Output the (X, Y) coordinate of the center of the cell containing the given text.  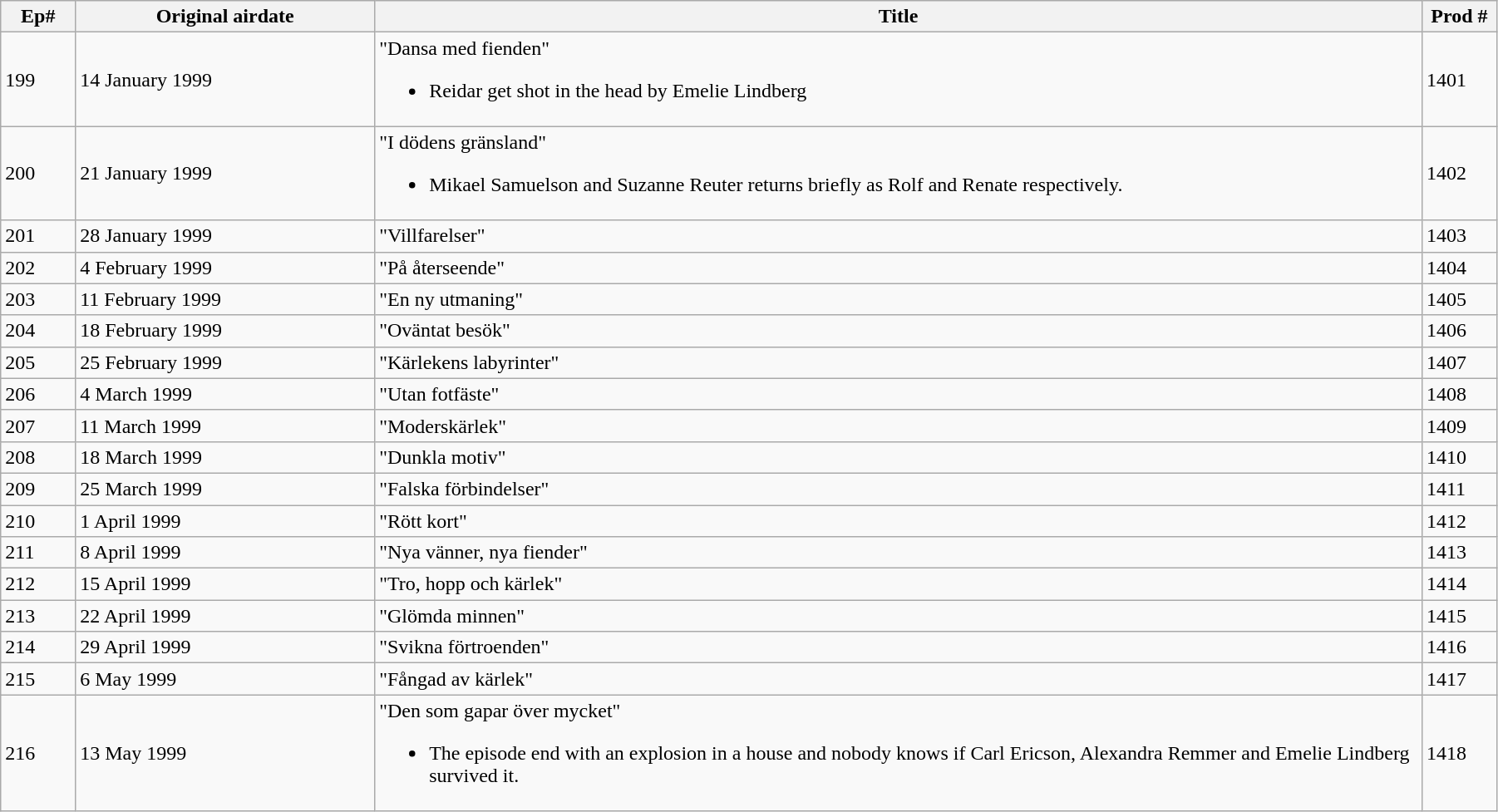
25 February 1999 (225, 362)
6 May 1999 (225, 679)
199 (38, 80)
14 January 1999 (225, 80)
11 February 1999 (225, 299)
1404 (1459, 268)
1416 (1459, 647)
"Dunkla motiv" (899, 457)
"Glömda minnen" (899, 616)
1415 (1459, 616)
209 (38, 489)
"Moderskärlek" (899, 426)
4 February 1999 (225, 268)
1407 (1459, 362)
"Dansa med fienden"Reidar get shot in the head by Emelie Lindberg (899, 80)
1405 (1459, 299)
15 April 1999 (225, 584)
8 April 1999 (225, 553)
28 January 1999 (225, 236)
216 (38, 753)
1417 (1459, 679)
203 (38, 299)
205 (38, 362)
1403 (1459, 236)
1412 (1459, 521)
"På återseende" (899, 268)
"Utan fotfäste" (899, 394)
"En ny utmaning" (899, 299)
1401 (1459, 80)
1411 (1459, 489)
211 (38, 553)
215 (38, 679)
1402 (1459, 173)
206 (38, 394)
22 April 1999 (225, 616)
1418 (1459, 753)
207 (38, 426)
11 March 1999 (225, 426)
13 May 1999 (225, 753)
201 (38, 236)
210 (38, 521)
29 April 1999 (225, 647)
"Tro, hopp och kärlek" (899, 584)
"Nya vänner, nya fiender" (899, 553)
1409 (1459, 426)
Ep# (38, 17)
"Fångad av kärlek" (899, 679)
202 (38, 268)
213 (38, 616)
1408 (1459, 394)
18 February 1999 (225, 331)
"Rött kort" (899, 521)
21 January 1999 (225, 173)
"Oväntat besök" (899, 331)
4 March 1999 (225, 394)
200 (38, 173)
1410 (1459, 457)
214 (38, 647)
212 (38, 584)
25 March 1999 (225, 489)
18 March 1999 (225, 457)
"Villfarelser" (899, 236)
1413 (1459, 553)
"Falska förbindelser" (899, 489)
Original airdate (225, 17)
1406 (1459, 331)
"Svikna förtroenden" (899, 647)
1414 (1459, 584)
204 (38, 331)
Title (899, 17)
1 April 1999 (225, 521)
"I dödens gränsland"Mikael Samuelson and Suzanne Reuter returns briefly as Rolf and Renate respectively. (899, 173)
208 (38, 457)
Prod # (1459, 17)
"Kärlekens labyrinter" (899, 362)
